From the cell containing the given text, extract its center point as (x, y) coordinate. 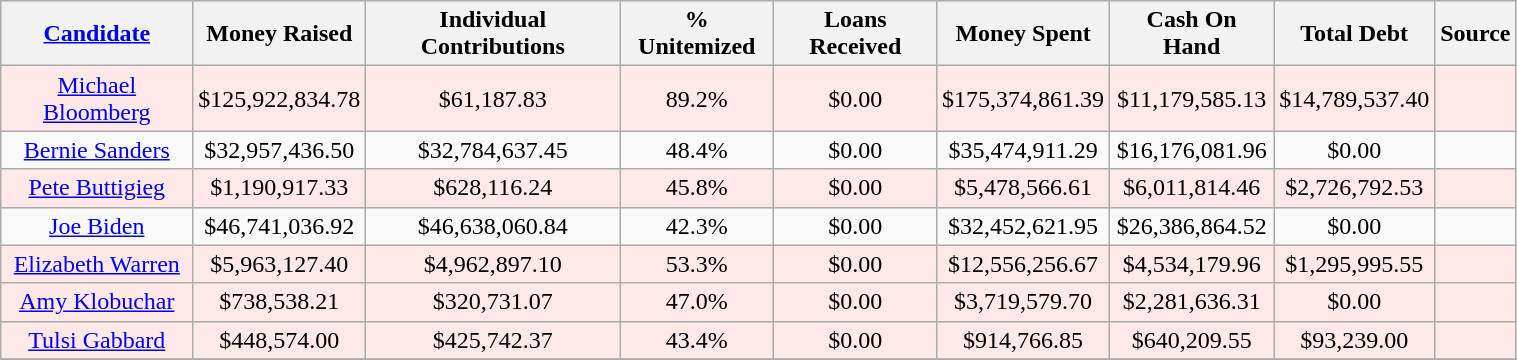
Pete Buttigieg (97, 188)
Source (1476, 34)
$4,534,179.96 (1192, 264)
$46,638,060.84 (493, 226)
43.4% (697, 340)
Bernie Sanders (97, 150)
47.0% (697, 302)
$4,962,897.10 (493, 264)
$3,719,579.70 (1024, 302)
Money Raised (280, 34)
89.2% (697, 98)
$61,187.83 (493, 98)
$12,556,256.67 (1024, 264)
Michael Bloomberg (97, 98)
Loans Received (856, 34)
$5,478,566.61 (1024, 188)
$125,922,834.78 (280, 98)
$1,190,917.33 (280, 188)
% Unitemized (697, 34)
$448,574.00 (280, 340)
$11,179,585.13 (1192, 98)
Cash On Hand (1192, 34)
$16,176,081.96 (1192, 150)
$320,731.07 (493, 302)
$1,295,995.55 (1354, 264)
Amy Klobuchar (97, 302)
$32,452,621.95 (1024, 226)
Individual Contributions (493, 34)
$6,011,814.46 (1192, 188)
$2,726,792.53 (1354, 188)
$14,789,537.40 (1354, 98)
$35,474,911.29 (1024, 150)
Candidate (97, 34)
Money Spent (1024, 34)
$640,209.55 (1192, 340)
$32,784,637.45 (493, 150)
$93,239.00 (1354, 340)
45.8% (697, 188)
$175,374,861.39 (1024, 98)
$738,538.21 (280, 302)
Tulsi Gabbard (97, 340)
Elizabeth Warren (97, 264)
$32,957,436.50 (280, 150)
$46,741,036.92 (280, 226)
$5,963,127.40 (280, 264)
48.4% (697, 150)
Total Debt (1354, 34)
53.3% (697, 264)
$2,281,636.31 (1192, 302)
$628,116.24 (493, 188)
$914,766.85 (1024, 340)
$26,386,864.52 (1192, 226)
Joe Biden (97, 226)
42.3% (697, 226)
$425,742.37 (493, 340)
